Return (x, y) of the center of cell containing provided text 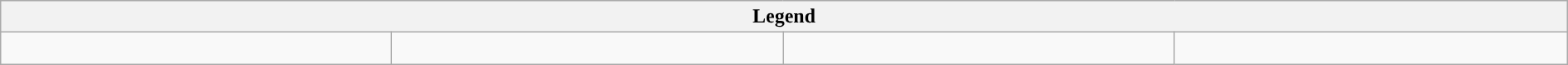
Legend (784, 17)
